Output the (x, y) coordinate of the center of the cell containing the given text.  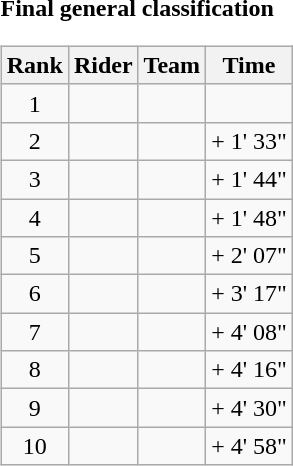
8 (34, 370)
5 (34, 256)
+ 4' 08" (250, 332)
Time (250, 65)
7 (34, 332)
4 (34, 217)
10 (34, 446)
1 (34, 103)
+ 3' 17" (250, 294)
+ 1' 48" (250, 217)
9 (34, 408)
+ 2' 07" (250, 256)
+ 4' 16" (250, 370)
6 (34, 294)
+ 1' 33" (250, 141)
3 (34, 179)
+ 1' 44" (250, 179)
+ 4' 58" (250, 446)
Rank (34, 65)
Rider (103, 65)
Team (172, 65)
2 (34, 141)
+ 4' 30" (250, 408)
